For the text-containing cell, return its midpoint in [X, Y] coordinate format. 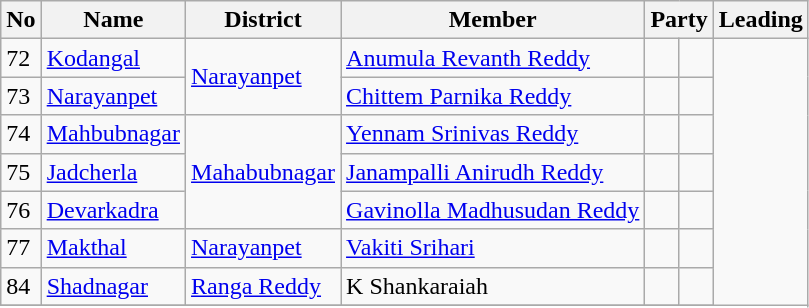
Leading [760, 20]
Name [113, 20]
Member [493, 20]
Gavinolla Madhusudan Reddy [493, 210]
72 [21, 58]
Mahbubnagar [113, 134]
K Shankaraiah [493, 286]
No [21, 20]
District [264, 20]
77 [21, 248]
75 [21, 172]
Vakiti Srihari [493, 248]
Ranga Reddy [264, 286]
Devarkadra [113, 210]
84 [21, 286]
Mahabubnagar [264, 172]
Janampalli Anirudh Reddy [493, 172]
Party [679, 20]
Makthal [113, 248]
Jadcherla [113, 172]
Chittem Parnika Reddy [493, 96]
Anumula Revanth Reddy [493, 58]
73 [21, 96]
Yennam Srinivas Reddy [493, 134]
Kodangal [113, 58]
74 [21, 134]
Shadnagar [113, 286]
76 [21, 210]
